Return the [X, Y] coordinate for the center point of the cell that contains the specified text.  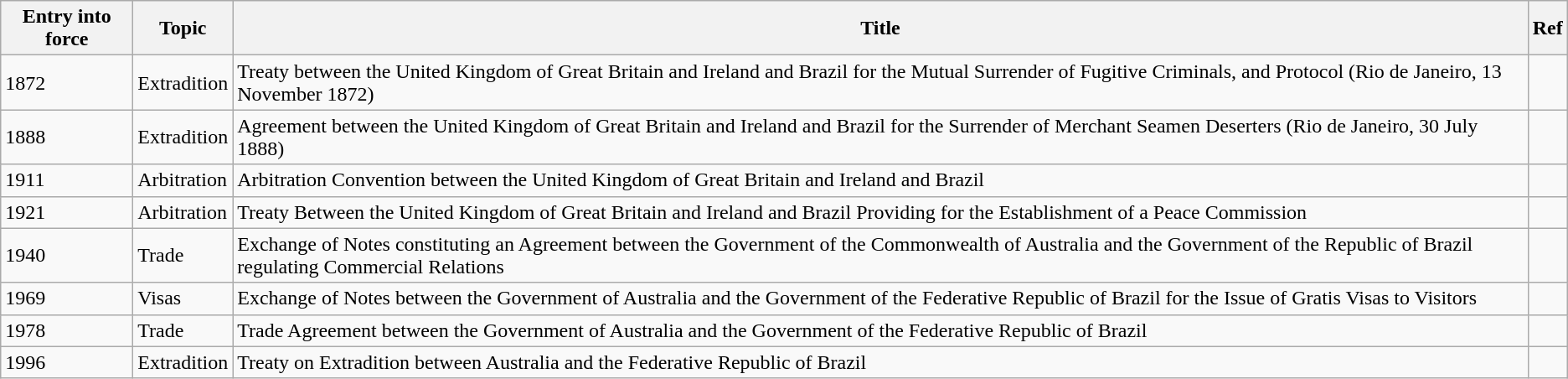
1911 [67, 180]
Treaty on Extradition between Australia and the Federative Republic of Brazil [880, 362]
Title [880, 29]
1996 [67, 362]
1872 [67, 82]
Topic [183, 29]
Ref [1548, 29]
1940 [67, 255]
Treaty Between the United Kingdom of Great Britain and Ireland and Brazil Providing for the Establishment of a Peace Commission [880, 212]
1921 [67, 212]
1888 [67, 138]
Trade Agreement between the Government of Australia and the Government of the Federative Republic of Brazil [880, 330]
Entry into force [67, 29]
Visas [183, 299]
Arbitration Convention between the United Kingdom of Great Britain and Ireland and Brazil [880, 180]
1978 [67, 330]
1969 [67, 299]
